Scan for the cell matching the given text and deliver its (x, y) coordinate at center. 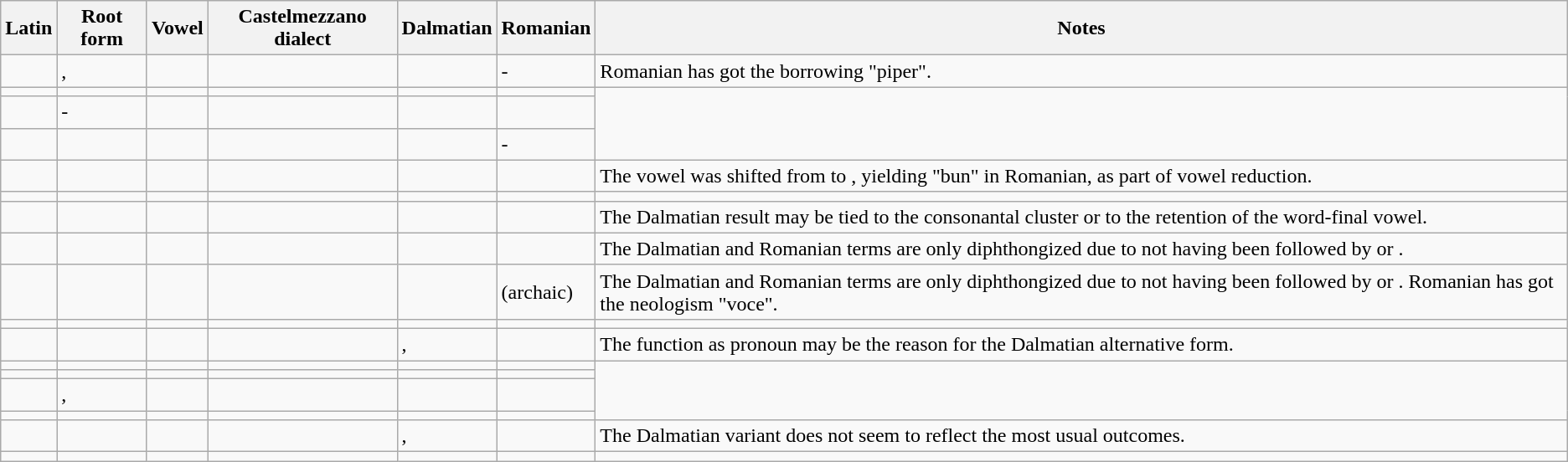
The vowel was shifted from to , yielding "bun" in Romanian, as part of vowel reduction. (1081, 176)
The function as pronoun may be the reason for the Dalmatian alternative form. (1081, 344)
The Dalmatian and Romanian terms are only diphthongized due to not having been followed by or . Romanian has got the neologism "voce". (1081, 291)
(archaic) (546, 291)
Dalmatian (447, 28)
The Dalmatian and Romanian terms are only diphthongized due to not having been followed by or . (1081, 249)
Vowel (178, 28)
The Dalmatian result may be tied to the consonantal cluster or to the retention of the word-final vowel. (1081, 217)
Root form (102, 28)
Romanian has got the borrowing "piper". (1081, 71)
The Dalmatian variant does not seem to reflect the most usual outcomes. (1081, 436)
Castelmezzano dialect (302, 28)
Notes (1081, 28)
Latin (28, 28)
Romanian (546, 28)
